Return the (x, y) coordinate for the center point of the cell that contains the specified text.  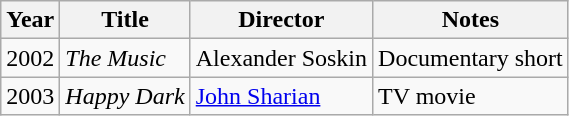
Notes (471, 20)
John Sharian (281, 96)
2003 (30, 96)
Alexander Soskin (281, 58)
Documentary short (471, 58)
The Music (125, 58)
Year (30, 20)
2002 (30, 58)
Title (125, 20)
TV movie (471, 96)
Director (281, 20)
Happy Dark (125, 96)
